Extract the [x, y] coordinate from the center of the cell holding the provided text.  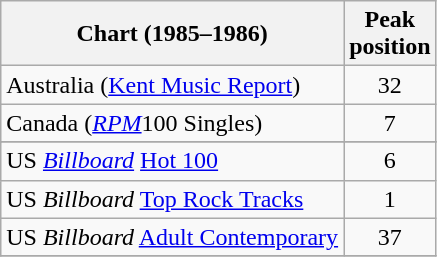
37 [390, 237]
Canada (RPM100 Singles) [172, 123]
Peakposition [390, 34]
US Billboard Top Rock Tracks [172, 199]
6 [390, 161]
Australia (Kent Music Report) [172, 85]
US Billboard Adult Contemporary [172, 237]
7 [390, 123]
US Billboard Hot 100 [172, 161]
1 [390, 199]
Chart (1985–1986) [172, 34]
32 [390, 85]
